Locate the cell with the specified text and output its (X, Y) center coordinate. 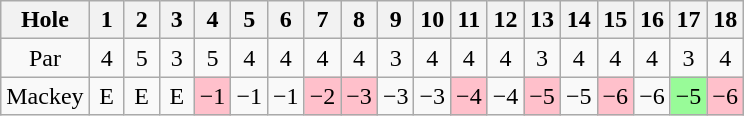
Par (45, 58)
18 (726, 20)
−2 (322, 96)
16 (652, 20)
6 (286, 20)
14 (578, 20)
Hole (45, 20)
7 (322, 20)
2 (142, 20)
11 (470, 20)
15 (616, 20)
Mackey (45, 96)
9 (396, 20)
8 (360, 20)
17 (688, 20)
13 (542, 20)
1 (106, 20)
12 (506, 20)
10 (432, 20)
